From the cell containing the given text, extract its center point as [X, Y] coordinate. 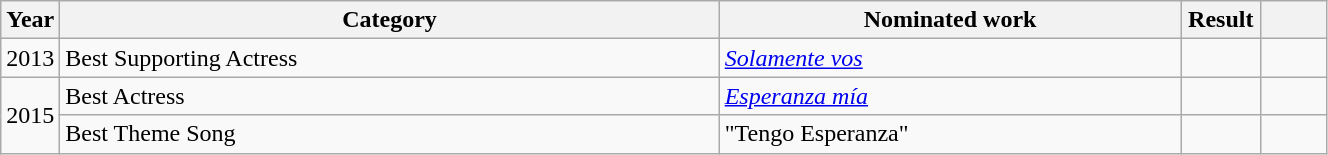
Solamente vos [950, 58]
2015 [30, 115]
Best Supporting Actress [390, 58]
Year [30, 20]
Esperanza mía [950, 96]
Category [390, 20]
Best Actress [390, 96]
"Tengo Esperanza" [950, 134]
Best Theme Song [390, 134]
2013 [30, 58]
Nominated work [950, 20]
Result [1221, 20]
